Determine the (x, y) coordinate at the center of the cell enclosing the given text.  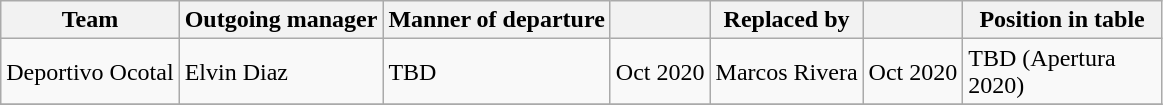
Manner of departure (496, 20)
Elvin Diaz (281, 72)
TBD (Apertura 2020) (1062, 72)
TBD (496, 72)
Marcos Rivera (786, 72)
Replaced by (786, 20)
Position in table (1062, 20)
Outgoing manager (281, 20)
Team (90, 20)
Deportivo Ocotal (90, 72)
